Return the (X, Y) coordinate for the center point of the cell that contains the specified text.  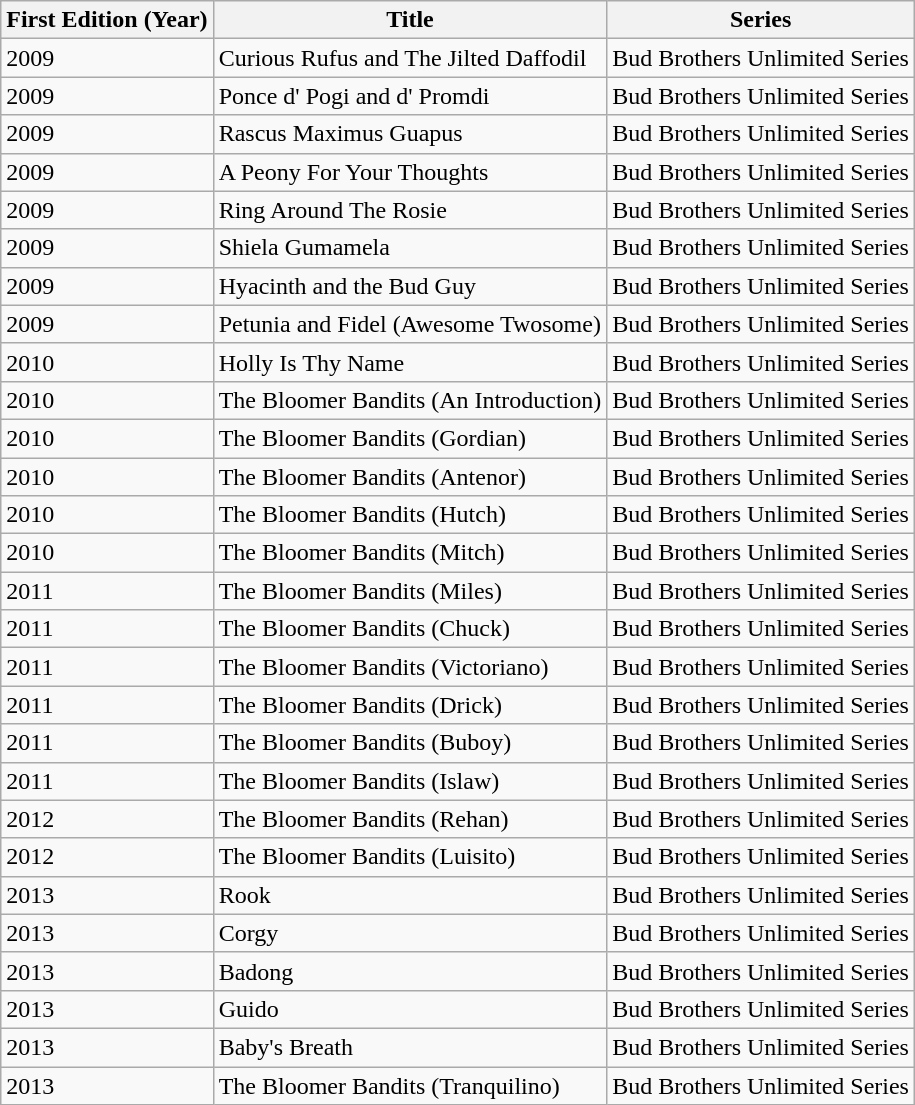
The Bloomer Bandits (Tranquilino) (410, 1085)
Hyacinth and the Bud Guy (410, 286)
Petunia and Fidel (Awesome Twosome) (410, 324)
The Bloomer Bandits (Chuck) (410, 629)
Guido (410, 1009)
Rascus Maximus Guapus (410, 134)
The Bloomer Bandits (Rehan) (410, 819)
Badong (410, 971)
Baby's Breath (410, 1047)
Shiela Gumamela (410, 248)
A Peony For Your Thoughts (410, 172)
The Bloomer Bandits (Mitch) (410, 553)
Series (761, 20)
The Bloomer Bandits (Victoriano) (410, 667)
The Bloomer Bandits (Miles) (410, 591)
The Bloomer Bandits (Islaw) (410, 781)
The Bloomer Bandits (Gordian) (410, 438)
Holly Is Thy Name (410, 362)
Ring Around The Rosie (410, 210)
The Bloomer Bandits (Hutch) (410, 515)
Title (410, 20)
The Bloomer Bandits (Antenor) (410, 477)
Curious Rufus and The Jilted Daffodil (410, 58)
Ponce d' Pogi and d' Promdi (410, 96)
Corgy (410, 933)
The Bloomer Bandits (Drick) (410, 705)
The Bloomer Bandits (Buboy) (410, 743)
Rook (410, 895)
The Bloomer Bandits (An Introduction) (410, 400)
The Bloomer Bandits (Luisito) (410, 857)
First Edition (Year) (107, 20)
